Determine the [X, Y] coordinate at the center of the cell enclosing the given text.  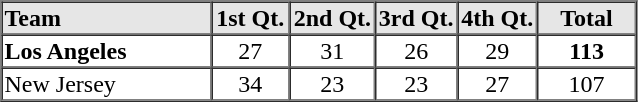
113 [586, 50]
4th Qt. [497, 18]
34 [250, 84]
New Jersey [106, 84]
107 [586, 84]
1st Qt. [250, 18]
Total [586, 18]
3rd Qt. [416, 18]
26 [416, 50]
Los Angeles [106, 50]
2nd Qt. [332, 18]
31 [332, 50]
Team [106, 18]
29 [497, 50]
